Search for the cell housing the specified text and yield its [X, Y] center coordinate. 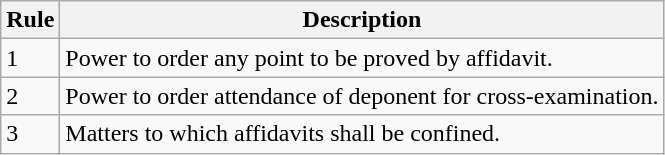
Matters to which affidavits shall be confined. [362, 134]
3 [30, 134]
Description [362, 20]
Power to order any point to be proved by affidavit. [362, 58]
Rule [30, 20]
1 [30, 58]
Power to order attendance of deponent for cross-examination. [362, 96]
2 [30, 96]
